From the cell containing the given text, extract its center point as (x, y) coordinate. 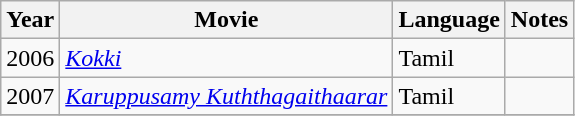
Karuppusamy Kuththagaithaarar (226, 96)
Movie (226, 20)
2006 (30, 58)
Kokki (226, 58)
Notes (539, 20)
Year (30, 20)
Language (449, 20)
2007 (30, 96)
